Search for the cell housing the specified text and yield its (X, Y) center coordinate. 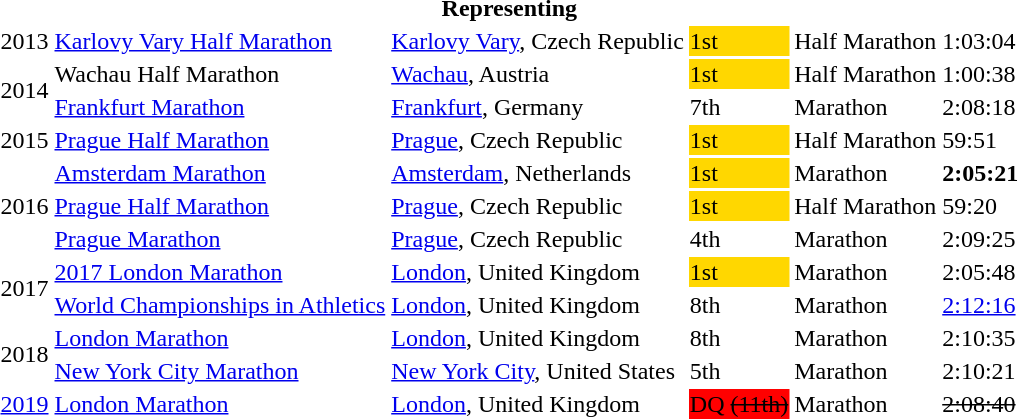
World Championships in Athletics (220, 305)
7th (738, 107)
Amsterdam, Netherlands (538, 173)
Wachau Half Marathon (220, 74)
New York City, United States (538, 371)
Prague Marathon (220, 239)
Amsterdam Marathon (220, 173)
Karlovy Vary, Czech Republic (538, 41)
Frankfurt Marathon (220, 107)
Wachau, Austria (538, 74)
2017 London Marathon (220, 272)
DQ (11th) (738, 404)
Frankfurt, Germany (538, 107)
Karlovy Vary Half Marathon (220, 41)
New York City Marathon (220, 371)
4th (738, 239)
5th (738, 371)
